Find where the given text appears and provide that cell's center as (x, y) coordinate. 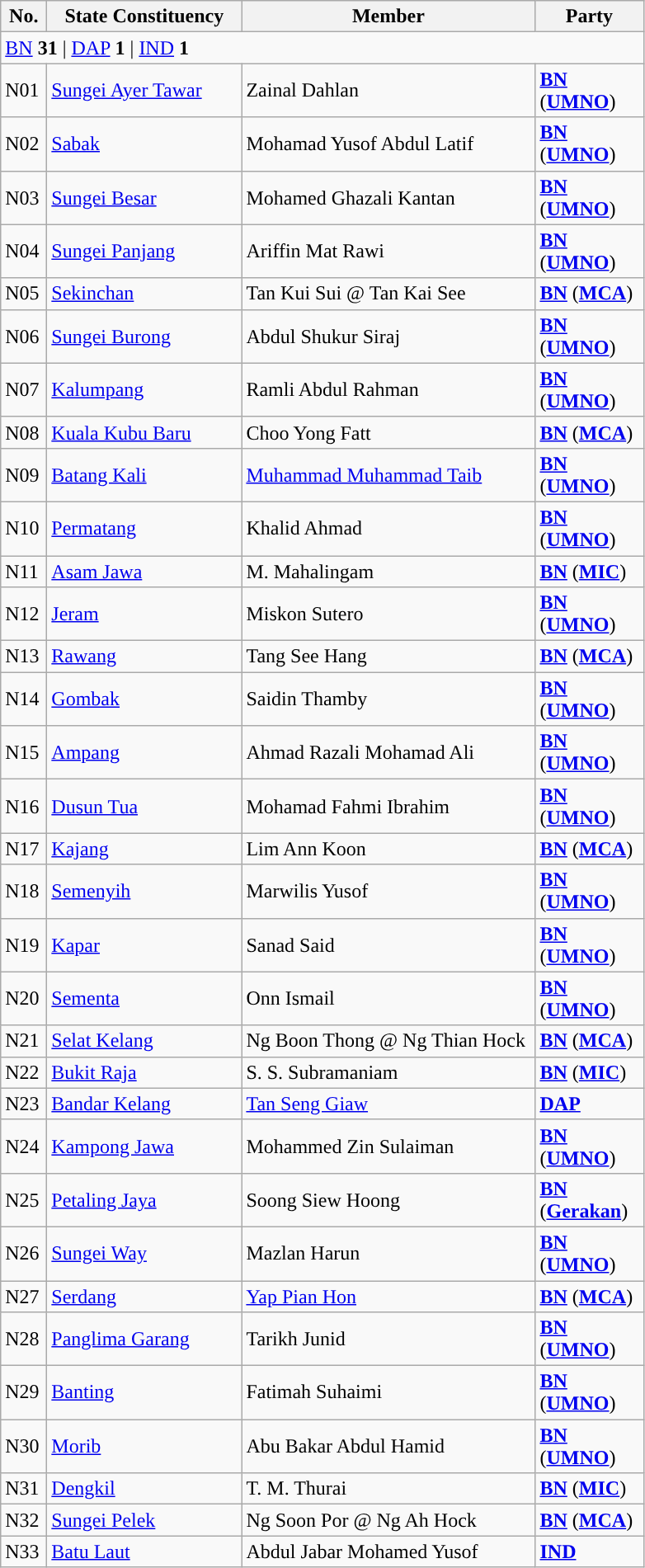
Sungei Panjang (144, 251)
N02 (24, 144)
Bandar Kelang (144, 1104)
N27 (24, 1296)
Soong Siew Hoong (388, 1199)
Permatang (144, 528)
N21 (24, 1041)
IND (589, 1552)
Gombak (144, 699)
N13 (24, 657)
Kalumpang (144, 389)
Sekinchan (144, 294)
N22 (24, 1072)
Jeram (144, 614)
S. S. Subramaniam (388, 1072)
Ampang (144, 752)
Party (589, 16)
N14 (24, 699)
Asam Jawa (144, 572)
Saidin Thamby (388, 699)
N09 (24, 475)
N08 (24, 432)
Dusun Tua (144, 807)
N05 (24, 294)
Sungei Burong (144, 337)
T. M. Thurai (388, 1489)
Abdul Shukur Siraj (388, 337)
Member (388, 16)
Onn Ismail (388, 998)
Abu Bakar Abdul Hamid (388, 1447)
State Constituency (144, 16)
Semenyih (144, 891)
N25 (24, 1199)
Kajang (144, 849)
N12 (24, 614)
Sanad Said (388, 945)
Mohamad Fahmi Ibrahim (388, 807)
Sungei Pelek (144, 1520)
Sungei Way (144, 1254)
Mohammed Zin Sulaiman (388, 1147)
N30 (24, 1447)
N18 (24, 891)
Ahmad Razali Mohamad Ali (388, 752)
Tarikh Junid (388, 1340)
BN 31 | DAP 1 | IND 1 (322, 48)
Miskon Sutero (388, 614)
N17 (24, 849)
N19 (24, 945)
Kampong Jawa (144, 1147)
Dengkil (144, 1489)
N16 (24, 807)
Marwilis Yusof (388, 891)
Tang See Hang (388, 657)
Muhammad Muhammad Taib (388, 475)
N23 (24, 1104)
BN (Gerakan) (589, 1199)
Ng Boon Thong @ Ng Thian Hock (388, 1041)
Serdang (144, 1296)
N20 (24, 998)
Tan Kui Sui @ Tan Kai See (388, 294)
N26 (24, 1254)
Sabak (144, 144)
N04 (24, 251)
Mohamed Ghazali Kantan (388, 198)
N33 (24, 1552)
Bukit Raja (144, 1072)
No. (24, 16)
N29 (24, 1392)
Batang Kali (144, 475)
Panglima Garang (144, 1340)
Tan Seng Giaw (388, 1104)
Sementa (144, 998)
N10 (24, 528)
Lim Ann Koon (388, 849)
N28 (24, 1340)
Petaling Jaya (144, 1199)
N06 (24, 337)
N31 (24, 1489)
Ramli Abdul Rahman (388, 389)
Yap Pian Hon (388, 1296)
Sungei Besar (144, 198)
Selat Kelang (144, 1041)
Kapar (144, 945)
N01 (24, 91)
Batu Laut (144, 1552)
N24 (24, 1147)
N11 (24, 572)
N07 (24, 389)
Mazlan Harun (388, 1254)
N32 (24, 1520)
Sungei Ayer Tawar (144, 91)
Fatimah Suhaimi (388, 1392)
Rawang (144, 657)
Mohamad Yusof Abdul Latif (388, 144)
N03 (24, 198)
M. Mahalingam (388, 572)
Ng Soon Por @ Ng Ah Hock (388, 1520)
Khalid Ahmad (388, 528)
Choo Yong Fatt (388, 432)
Morib (144, 1447)
Abdul Jabar Mohamed Yusof (388, 1552)
N15 (24, 752)
DAP (589, 1104)
Banting (144, 1392)
Zainal Dahlan (388, 91)
Ariffin Mat Rawi (388, 251)
Kuala Kubu Baru (144, 432)
